Capture the cell that displays the provided text and extract its [X, Y] central coordinate. 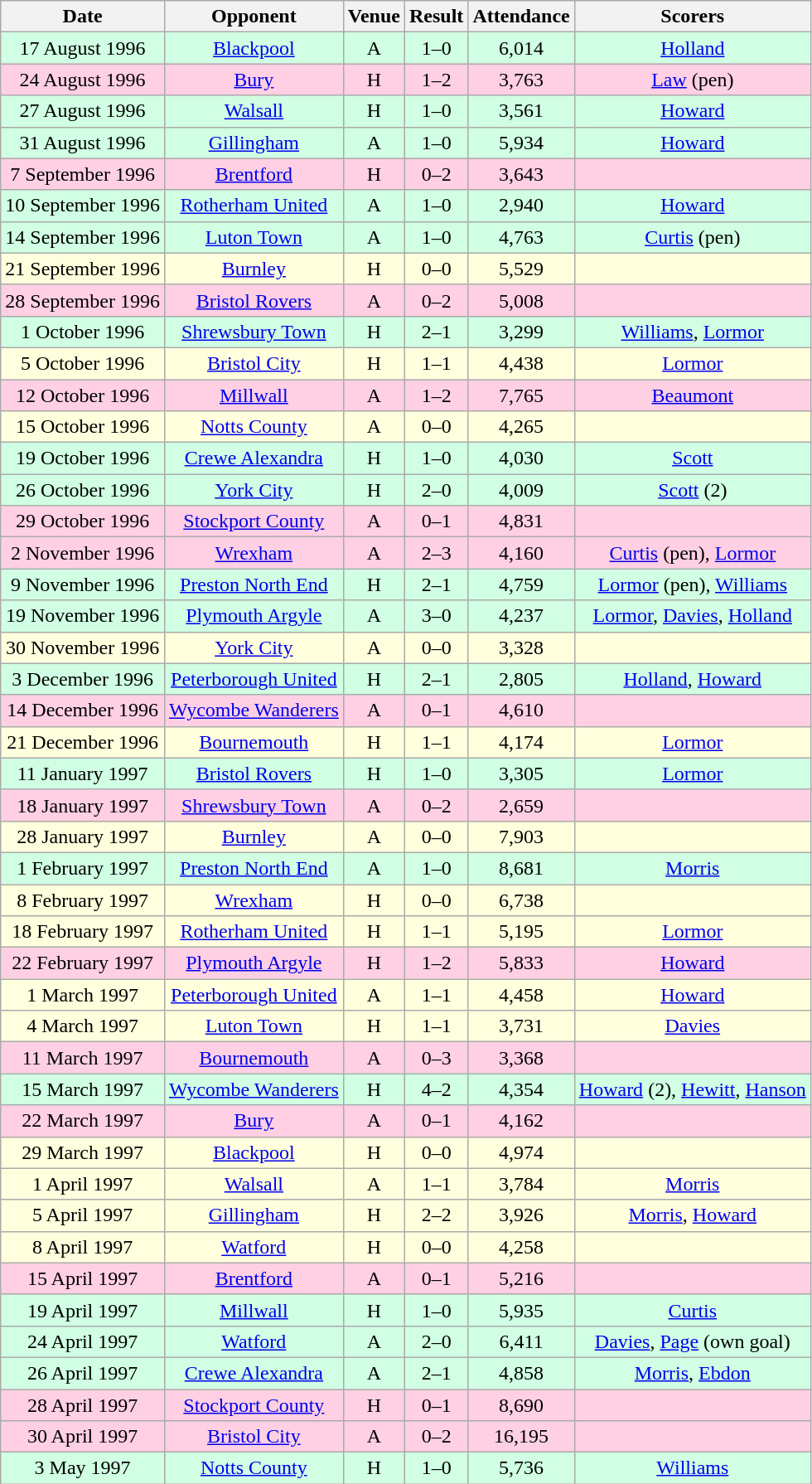
8 April 1997 [83, 1247]
Law (pen) [693, 80]
5,736 [521, 1468]
4,759 [521, 584]
6,014 [521, 48]
Morris, Ebdon [693, 1373]
3 May 1997 [83, 1468]
9 November 1996 [83, 584]
24 August 1996 [83, 80]
3,926 [521, 1215]
4,610 [521, 710]
4,858 [521, 1373]
30 April 1997 [83, 1437]
8,681 [521, 868]
4,258 [521, 1247]
4,265 [521, 427]
1 February 1997 [83, 868]
Holland, Howard [693, 679]
Howard (2), Hewitt, Hanson [693, 1089]
22 February 1997 [83, 963]
Scott (2) [693, 490]
5 October 1996 [83, 363]
5,008 [521, 300]
4,438 [521, 363]
3,731 [521, 1026]
4–2 [436, 1089]
3,784 [521, 1184]
Curtis (pen) [693, 237]
Williams [693, 1468]
24 April 1997 [83, 1341]
Venue [374, 17]
Attendance [521, 17]
26 April 1997 [83, 1373]
29 October 1996 [83, 521]
7,765 [521, 395]
8 February 1997 [83, 900]
7 September 1996 [83, 174]
2,659 [521, 805]
0–3 [436, 1058]
3–0 [436, 616]
3,328 [521, 647]
Lormor, Davies, Holland [693, 616]
3,643 [521, 174]
2 November 1996 [83, 553]
4,174 [521, 742]
Scorers [693, 17]
Williams, Lormor [693, 332]
4,831 [521, 521]
Davies [693, 1026]
4,009 [521, 490]
4 March 1997 [83, 1026]
6,411 [521, 1341]
Beaumont [693, 395]
7,903 [521, 837]
21 September 1996 [83, 269]
3,305 [521, 774]
3,763 [521, 80]
5,216 [521, 1278]
31 August 1996 [83, 143]
15 March 1997 [83, 1089]
11 March 1997 [83, 1058]
19 November 1996 [83, 616]
4,160 [521, 553]
1 March 1997 [83, 995]
17 August 1996 [83, 48]
5,833 [521, 963]
19 April 1997 [83, 1310]
2,805 [521, 679]
28 January 1997 [83, 837]
5,529 [521, 269]
22 March 1997 [83, 1121]
19 October 1996 [83, 458]
3,368 [521, 1058]
4,162 [521, 1121]
2,940 [521, 206]
28 September 1996 [83, 300]
15 April 1997 [83, 1278]
Davies, Page (own goal) [693, 1341]
Lormor (pen), Williams [693, 584]
4,030 [521, 458]
5,934 [521, 143]
Curtis (pen), Lormor [693, 553]
27 August 1996 [83, 111]
Holland [693, 48]
1 April 1997 [83, 1184]
14 December 1996 [83, 710]
4,974 [521, 1152]
29 March 1997 [83, 1152]
18 February 1997 [83, 932]
5,195 [521, 932]
Date [83, 17]
Curtis [693, 1310]
3,561 [521, 111]
4,763 [521, 237]
30 November 1996 [83, 647]
5,935 [521, 1310]
2–3 [436, 553]
5 April 1997 [83, 1215]
15 October 1996 [83, 427]
6,738 [521, 900]
8,690 [521, 1405]
3 December 1996 [83, 679]
Scott [693, 458]
26 October 1996 [83, 490]
21 December 1996 [83, 742]
Morris, Howard [693, 1215]
14 September 1996 [83, 237]
10 September 1996 [83, 206]
Result [436, 17]
3,299 [521, 332]
11 January 1997 [83, 774]
18 January 1997 [83, 805]
Opponent [254, 17]
4,354 [521, 1089]
16,195 [521, 1437]
2–2 [436, 1215]
28 April 1997 [83, 1405]
4,458 [521, 995]
1 October 1996 [83, 332]
12 October 1996 [83, 395]
4,237 [521, 616]
